For the text-containing cell, return its midpoint in [X, Y] coordinate format. 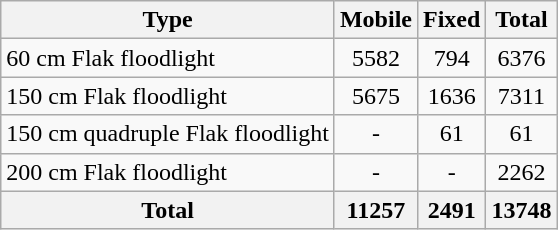
6376 [522, 58]
2262 [522, 172]
5582 [376, 58]
5675 [376, 96]
11257 [376, 210]
150 cm Flak floodlight [168, 96]
Mobile [376, 20]
200 cm Flak floodlight [168, 172]
794 [451, 58]
60 cm Flak floodlight [168, 58]
13748 [522, 210]
2491 [451, 210]
1636 [451, 96]
7311 [522, 96]
150 cm quadruple Flak floodlight [168, 134]
Type [168, 20]
Fixed [451, 20]
